For the text-containing cell, return its midpoint in (X, Y) coordinate format. 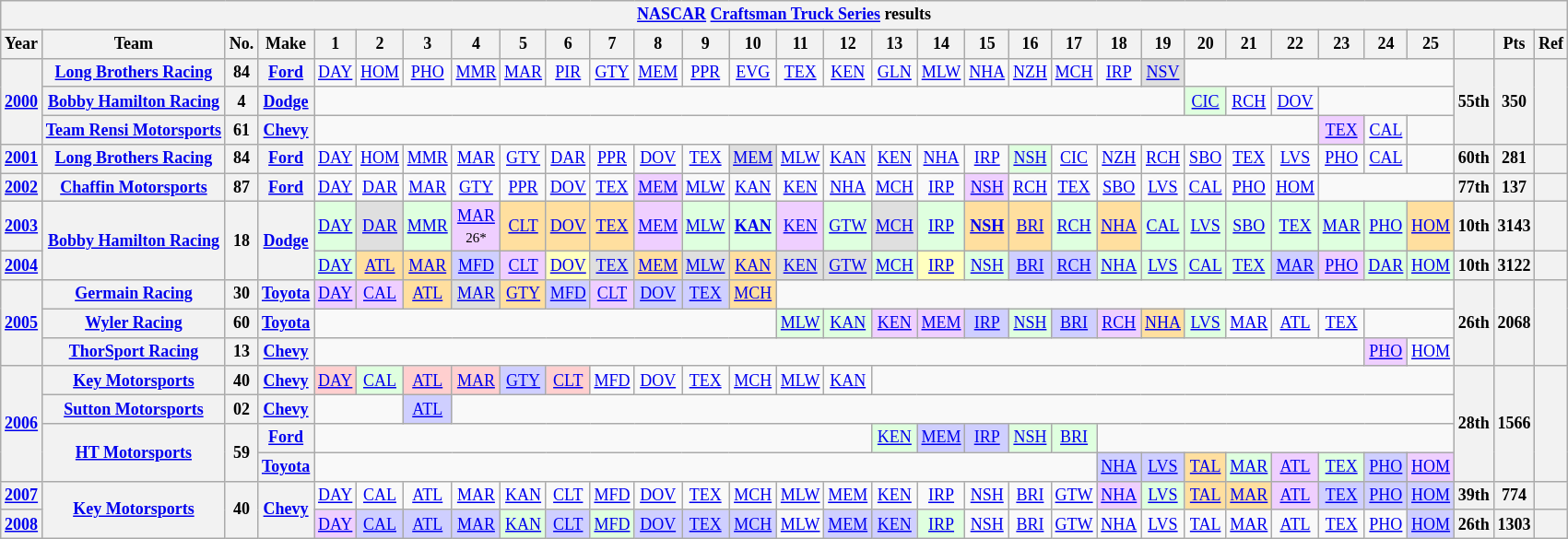
17 (1074, 44)
87 (242, 188)
1566 (1514, 424)
2005 (22, 323)
8 (658, 44)
2 (380, 44)
11 (800, 44)
61 (242, 129)
No. (242, 44)
ThorSport Racing (133, 352)
23 (1341, 44)
HT Motorsports (133, 452)
7 (612, 44)
9 (706, 44)
Sutton Motorsports (133, 409)
Make (286, 44)
2003 (22, 227)
281 (1514, 158)
MAR26* (476, 227)
Pts (1514, 44)
2068 (1514, 323)
Team (133, 44)
2001 (22, 158)
Team Rensi Motorsports (133, 129)
Germain Racing (133, 295)
55th (1473, 101)
3122 (1514, 265)
PIR (568, 72)
39th (1473, 496)
2004 (22, 265)
28th (1473, 424)
3 (428, 44)
NSV (1163, 72)
2008 (22, 523)
137 (1514, 188)
6 (568, 44)
19 (1163, 44)
10 (753, 44)
60 (242, 322)
GLN (895, 72)
2006 (22, 424)
2002 (22, 188)
3143 (1514, 227)
Wyler Racing (133, 322)
774 (1514, 496)
350 (1514, 101)
5 (524, 44)
24 (1386, 44)
Ref (1551, 44)
60th (1473, 158)
25 (1431, 44)
14 (941, 44)
Year (22, 44)
02 (242, 409)
12 (848, 44)
2007 (22, 496)
22 (1296, 44)
77th (1473, 188)
21 (1249, 44)
2000 (22, 101)
EVG (753, 72)
Chaffin Motorsports (133, 188)
20 (1206, 44)
1 (336, 44)
59 (242, 452)
16 (1031, 44)
NASCAR Craftsman Truck Series results (784, 15)
30 (242, 295)
15 (987, 44)
1303 (1514, 523)
